Provide the (X, Y) coordinate of the cell's center where the given text is located.  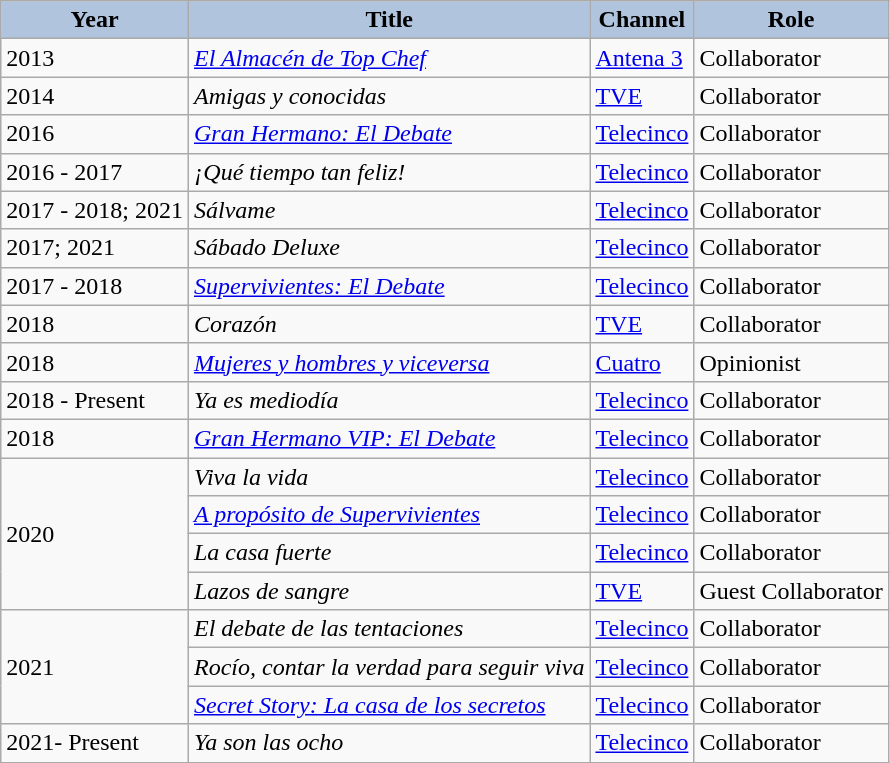
2017; 2021 (95, 248)
Supervivientes: El Debate (388, 286)
Corazón (388, 324)
El debate de las tentaciones (388, 629)
2017 - 2018; 2021 (95, 210)
Lazos de sangre (388, 591)
Ya es mediodía (388, 400)
Sábado Deluxe (388, 248)
Role (791, 20)
Antena 3 (642, 58)
Ya son las ocho (388, 743)
A propósito de Supervivientes (388, 515)
2021- Present (95, 743)
Cuatro (642, 362)
La casa fuerte (388, 553)
2016 - 2017 (95, 172)
Sálvame (388, 210)
Gran Hermano VIP: El Debate (388, 438)
Opinionist (791, 362)
Channel (642, 20)
¡Qué tiempo tan feliz! (388, 172)
2021 (95, 667)
2016 (95, 134)
Rocío, contar la verdad para seguir viva (388, 667)
Viva la vida (388, 477)
2020 (95, 534)
El Almacén de Top Chef (388, 58)
Title (388, 20)
Amigas y conocidas (388, 96)
Gran Hermano: El Debate (388, 134)
Secret Story: La casa de los secretos (388, 705)
2018 - Present (95, 400)
Year (95, 20)
Guest Collaborator (791, 591)
2017 - 2018 (95, 286)
2014 (95, 96)
Mujeres y hombres y viceversa (388, 362)
2013 (95, 58)
